Scan for the cell matching the given text and deliver its [x, y] coordinate at center. 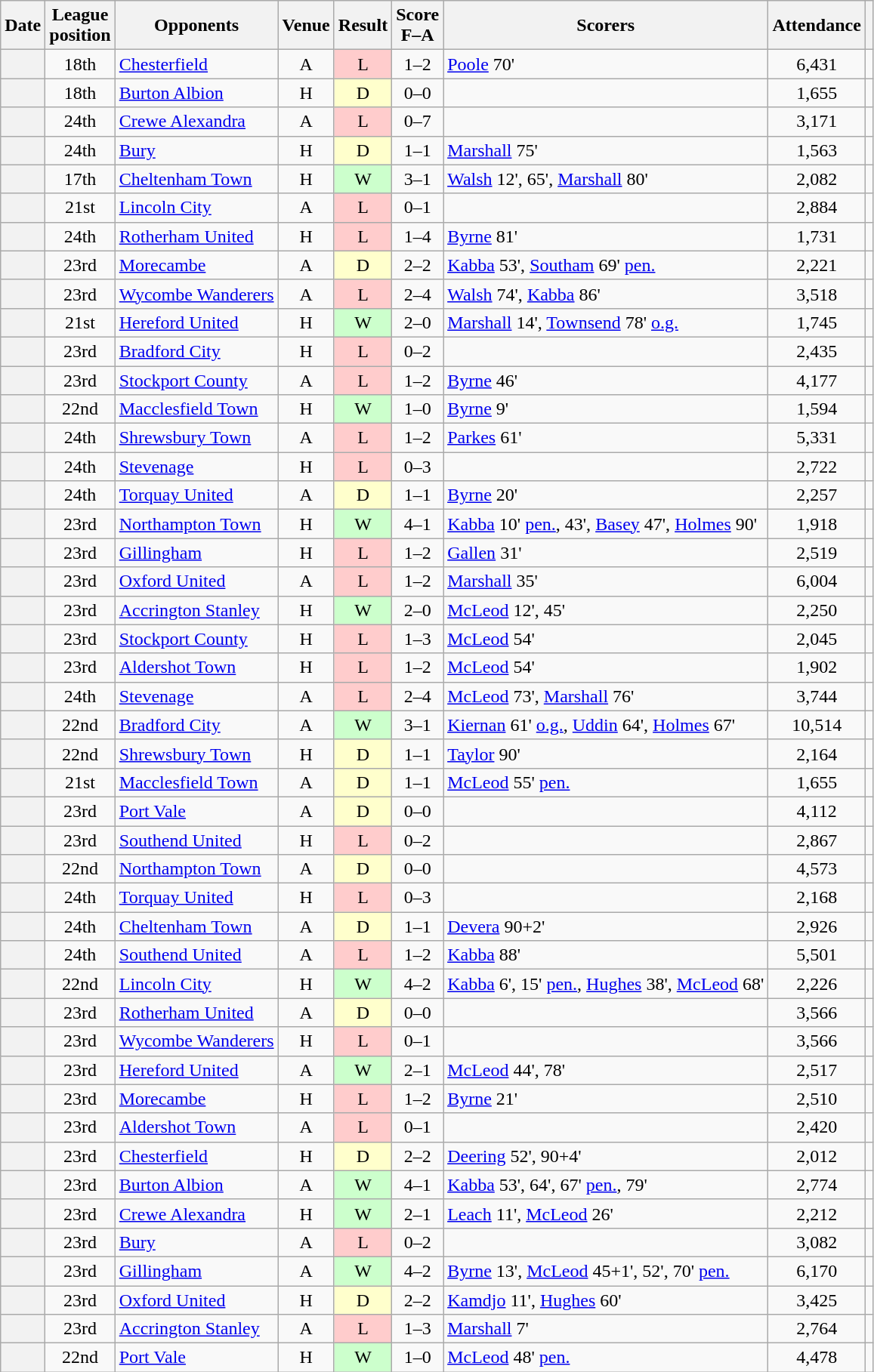
McLeod 55' pen. [606, 782]
3,425 [817, 1300]
17th [80, 179]
3,171 [817, 122]
Walsh 74', Kabba 86' [606, 294]
4,478 [817, 1358]
McLeod 73', Marshall 76' [606, 696]
2,774 [817, 1185]
Leach 11', McLeod 26' [606, 1213]
1,563 [817, 150]
2,517 [817, 1070]
McLeod 12', 45' [606, 610]
Byrne 21' [606, 1099]
Kabba 88' [606, 955]
Scorers [606, 26]
Kabba 10' pen., 43', Basey 47', Holmes 90' [606, 524]
Byrne 9' [606, 409]
Marshall 35' [606, 581]
Date [23, 26]
10,514 [817, 725]
Marshall 14', Townsend 78' o.g. [606, 322]
2,221 [817, 265]
2,435 [817, 351]
6,431 [817, 64]
1,918 [817, 524]
2,168 [817, 898]
Kabba 53', 64', 67' pen., 79' [606, 1185]
Leagueposition [80, 26]
Kamdjo 11', Hughes 60' [606, 1300]
Kiernan 61' o.g., Uddin 64', Holmes 67' [606, 725]
Byrne 13', McLeod 45+1', 52', 70' pen. [606, 1271]
Deering 52', 90+4' [606, 1156]
4,177 [817, 380]
McLeod 44', 78' [606, 1070]
2,045 [817, 639]
5,501 [817, 955]
Marshall 75' [606, 150]
2,212 [817, 1213]
Opponents [196, 26]
2,226 [817, 984]
ScoreF–A [418, 26]
1,594 [817, 409]
2,722 [817, 467]
1,902 [817, 668]
6,004 [817, 581]
1–4 [418, 236]
Result [363, 26]
2,257 [817, 495]
Byrne 81' [606, 236]
Attendance [817, 26]
2,519 [817, 553]
5,331 [817, 438]
Gallen 31' [606, 553]
2,082 [817, 179]
4,112 [817, 811]
Marshall 7' [606, 1329]
Poole 70' [606, 64]
2,867 [817, 840]
Byrne 20' [606, 495]
Walsh 12', 65', Marshall 80' [606, 179]
Kabba 53', Southam 69' pen. [606, 265]
4,573 [817, 869]
6,170 [817, 1271]
1,731 [817, 236]
2,420 [817, 1127]
2,510 [817, 1099]
2,884 [817, 208]
3,082 [817, 1242]
Parkes 61' [606, 438]
3,744 [817, 696]
Kabba 6', 15' pen., Hughes 38', McLeod 68' [606, 984]
2,764 [817, 1329]
2,012 [817, 1156]
Venue [306, 26]
Byrne 46' [606, 380]
3,518 [817, 294]
2,926 [817, 926]
2,164 [817, 754]
Devera 90+2' [606, 926]
1,745 [817, 322]
McLeod 48' pen. [606, 1358]
Taylor 90' [606, 754]
0–7 [418, 122]
2,250 [817, 610]
